Determine the (X, Y) coordinate at the center of the cell enclosing the given text.  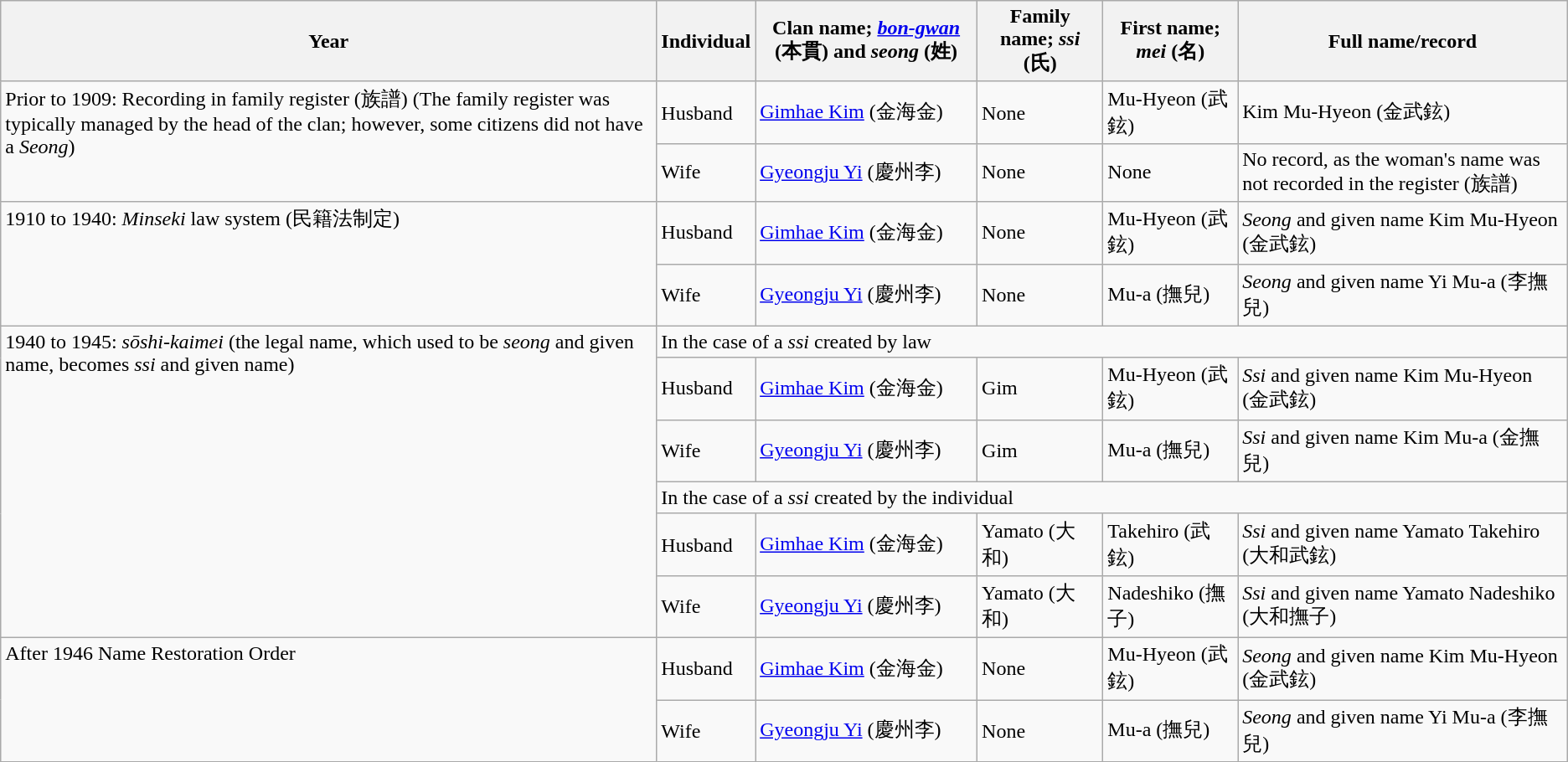
Year (328, 42)
Ssi and given name Kim Mu-a (金撫兒) (1403, 451)
First name; mei (名) (1171, 42)
Nadeshiko (撫子) (1171, 606)
Individual (706, 42)
In the case of a ssi created by law (1112, 342)
Full name/record (1403, 42)
Takehiro (武鉉) (1171, 544)
Family name; ssi (氏) (1040, 42)
1910 to 1940: Minseki law system (民籍法制定) (328, 264)
After 1946 Name Restoration Order (328, 699)
Ssi and given name Yamato Takehiro (大和武鉉) (1403, 544)
In the case of a ssi created by the individual (1112, 497)
Ssi and given name Yamato Nadeshiko (大和撫子) (1403, 606)
Kim Mu-Hyeon (金武鉉) (1403, 112)
No record, as the woman's name was not recorded in the register (族譜) (1403, 172)
1940 to 1945: sōshi-kaimei (the legal name, which used to be seong and given name, becomes ssi and given name) (328, 481)
Ssi and given name Kim Mu-Hyeon (金武鉉) (1403, 389)
Clan name; bon-gwan (本貫) and seong (姓) (866, 42)
